Identify which cell holds the provided text, then report its [X, Y] central coordinate. 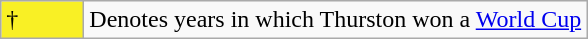
Denotes years in which Thurston won a World Cup [336, 20]
† [42, 20]
